Determine the (x, y) coordinate at the center of the cell enclosing the given text.  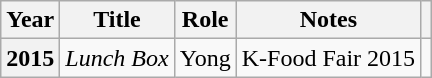
K-Food Fair 2015 (328, 58)
Year (30, 20)
Notes (328, 20)
2015 (30, 58)
Lunch Box (117, 58)
Yong (205, 58)
Role (205, 20)
Title (117, 20)
